From the cell containing the given text, extract its center point as (x, y) coordinate. 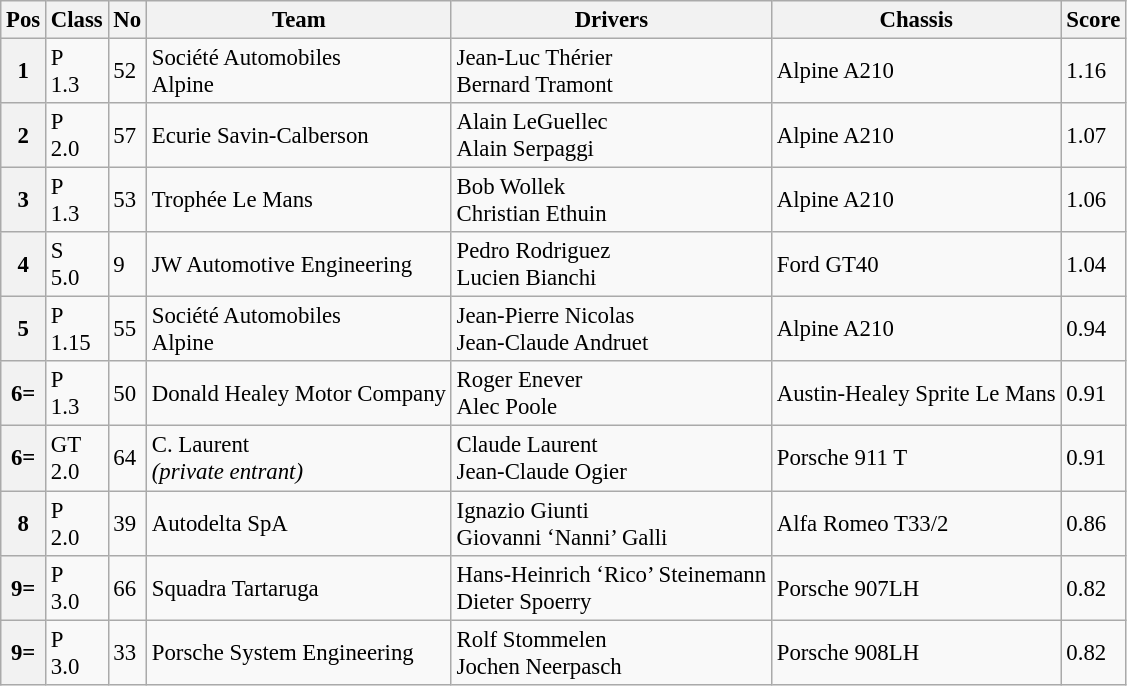
Bob Wollek Christian Ethuin (611, 200)
55 (127, 330)
39 (127, 524)
Pedro Rodriguez Lucien Bianchi (611, 264)
C. Laurent(private entrant) (298, 458)
Porsche 907LH (916, 588)
Claude Laurent Jean-Claude Ogier (611, 458)
Pos (24, 20)
66 (127, 588)
Team (298, 20)
Austin-Healey Sprite Le Mans (916, 394)
Hans-Heinrich ‘Rico’ Steinemann Dieter Spoerry (611, 588)
1.16 (1094, 72)
Ford GT40 (916, 264)
Donald Healey Motor Company (298, 394)
1.07 (1094, 136)
53 (127, 200)
GT2.0 (78, 458)
Chassis (916, 20)
Jean-Pierre Nicolas Jean-Claude Andruet (611, 330)
33 (127, 652)
57 (127, 136)
Porsche 908LH (916, 652)
5 (24, 330)
S5.0 (78, 264)
Rolf Stommelen Jochen Neerpasch (611, 652)
Porsche System Engineering (298, 652)
50 (127, 394)
1 (24, 72)
3 (24, 200)
9 (127, 264)
No (127, 20)
Alain LeGuellec Alain Serpaggi (611, 136)
0.94 (1094, 330)
8 (24, 524)
Trophée Le Mans (298, 200)
P1.15 (78, 330)
2 (24, 136)
JW Automotive Engineering (298, 264)
Autodelta SpA (298, 524)
Porsche 911 T (916, 458)
0.86 (1094, 524)
Squadra Tartaruga (298, 588)
Drivers (611, 20)
Score (1094, 20)
Ecurie Savin-Calberson (298, 136)
Ignazio Giunti Giovanni ‘Nanni’ Galli (611, 524)
Alfa Romeo T33/2 (916, 524)
Jean-Luc Thérier Bernard Tramont (611, 72)
52 (127, 72)
64 (127, 458)
Class (78, 20)
Roger Enever Alec Poole (611, 394)
4 (24, 264)
1.04 (1094, 264)
1.06 (1094, 200)
